Determine the (X, Y) coordinate at the center of the cell enclosing the given text.  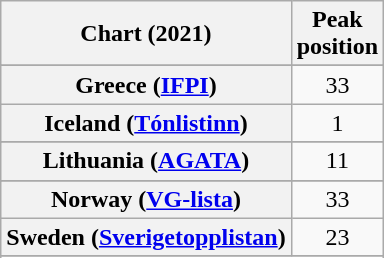
23 (337, 237)
Peakposition (337, 34)
Norway (VG-lista) (146, 199)
11 (337, 161)
Chart (2021) (146, 34)
Lithuania (AGATA) (146, 161)
Sweden (Sverigetopplistan) (146, 237)
Greece (IFPI) (146, 85)
1 (337, 123)
Iceland (Tónlistinn) (146, 123)
